Determine the (x, y) coordinate at the center of the cell enclosing the given text.  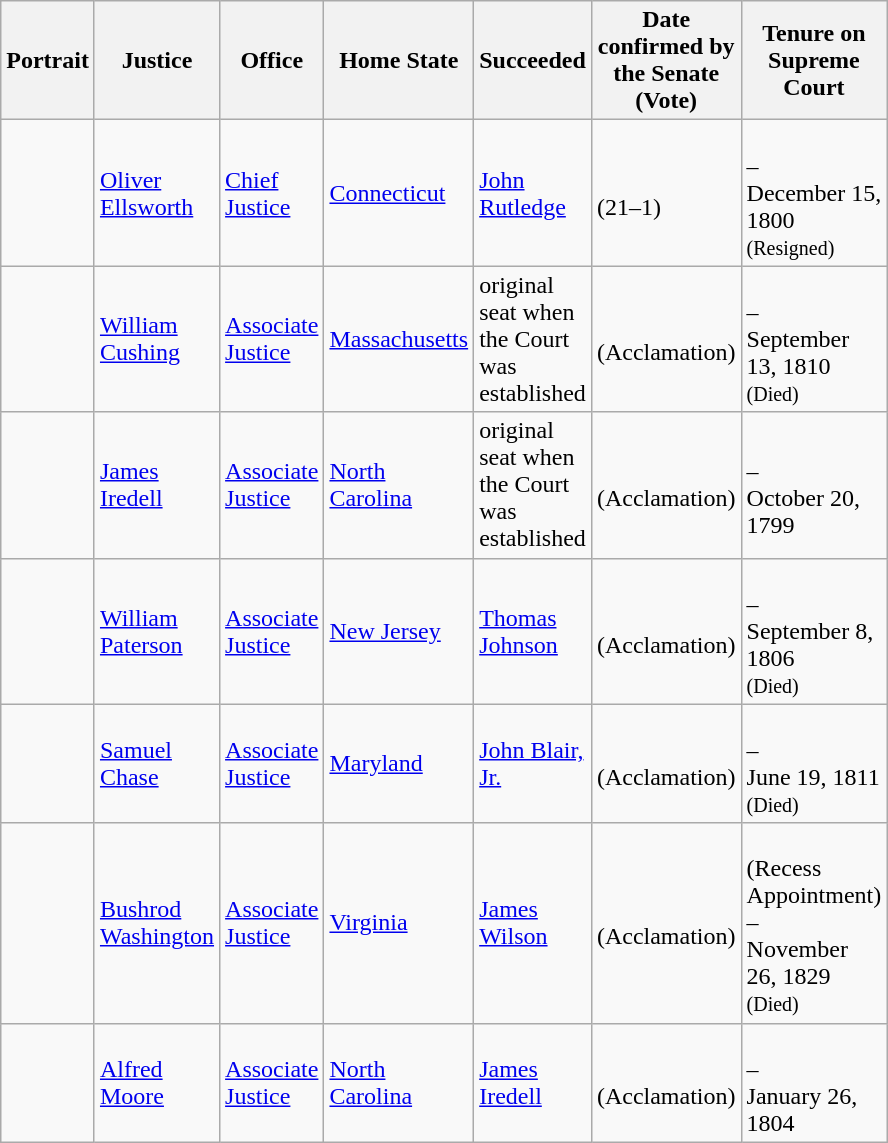
James Wilson (533, 923)
Office (272, 60)
John Rutledge (533, 193)
Justice (156, 60)
Maryland (399, 764)
(Recess Appointment)–November 26, 1829(Died) (814, 923)
Samuel Chase (156, 764)
Massachusetts (399, 339)
William Paterson (156, 631)
Succeeded (533, 60)
New Jersey (399, 631)
Virginia (399, 923)
Oliver Ellsworth (156, 193)
(21–1) (666, 193)
William Cushing (156, 339)
–September 13, 1810(Died) (814, 339)
–October 20, 1799 (814, 485)
Date confirmed by the Senate(Vote) (666, 60)
Alfred Moore (156, 1082)
Bushrod Washington (156, 923)
–December 15, 1800(Resigned) (814, 193)
Tenure on Supreme Court (814, 60)
Connecticut (399, 193)
–September 8, 1806(Died) (814, 631)
Thomas Johnson (533, 631)
–January 26, 1804 (814, 1082)
–June 19, 1811(Died) (814, 764)
Home State (399, 60)
Portrait (48, 60)
John Blair, Jr. (533, 764)
Chief Justice (272, 193)
